Capture the cell that displays the provided text and extract its (X, Y) central coordinate. 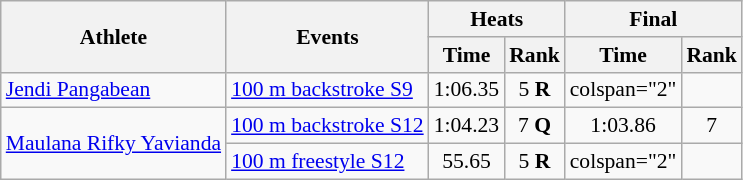
1:06.35 (466, 90)
100 m backstroke S9 (328, 90)
1:03.86 (624, 126)
100 m freestyle S12 (328, 162)
Maulana Rifky Yavianda (114, 144)
Jendi Pangabean (114, 90)
7 (712, 126)
55.65 (466, 162)
1:04.23 (466, 126)
Athlete (114, 36)
Final (654, 19)
100 m backstroke S12 (328, 126)
7 Q (534, 126)
Heats (497, 19)
Events (328, 36)
